Search for the cell housing the specified text and yield its (X, Y) center coordinate. 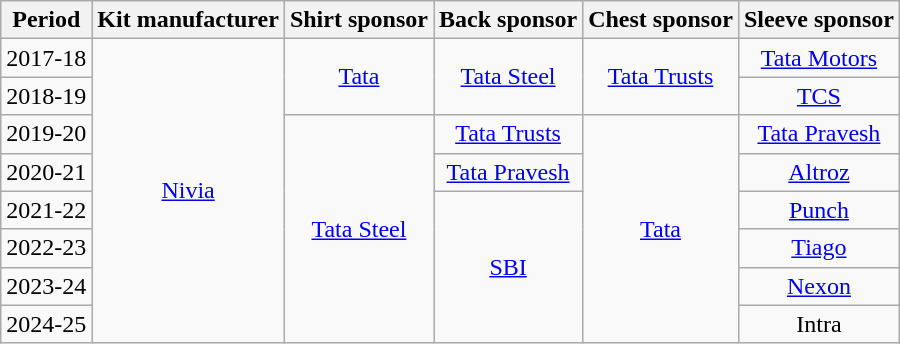
Tiago (818, 248)
2024-25 (46, 324)
Nivia (188, 191)
Punch (818, 210)
Tata Motors (818, 58)
Nexon (818, 286)
2020-21 (46, 172)
Intra (818, 324)
Chest sponsor (661, 20)
2018-19 (46, 96)
2019-20 (46, 134)
2022-23 (46, 248)
Kit manufacturer (188, 20)
Period (46, 20)
Back sponsor (508, 20)
2023-24 (46, 286)
SBI (508, 267)
Sleeve sponsor (818, 20)
2017-18 (46, 58)
Shirt sponsor (358, 20)
Altroz (818, 172)
2021-22 (46, 210)
TCS (818, 96)
